Determine the (X, Y) coordinate at the center of the cell enclosing the given text.  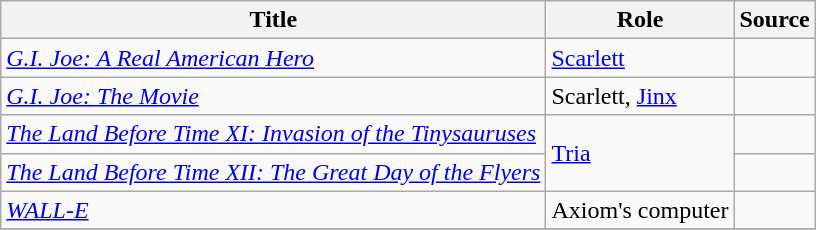
The Land Before Time XI: Invasion of the Tinysauruses (274, 134)
Tria (640, 153)
G.I. Joe: The Movie (274, 96)
Scarlett (640, 58)
The Land Before Time XII: The Great Day of the Flyers (274, 172)
G.I. Joe: A Real American Hero (274, 58)
Axiom's computer (640, 210)
Source (774, 20)
Role (640, 20)
WALL-E (274, 210)
Scarlett, Jinx (640, 96)
Title (274, 20)
